For the text-containing cell, return its midpoint in [x, y] coordinate format. 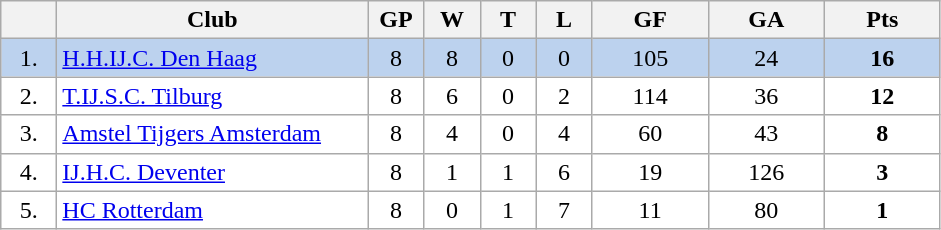
H.H.IJ.C. Den Haag [212, 58]
W [452, 20]
Amstel Tijgers Amsterdam [212, 134]
5. [29, 210]
11 [650, 210]
T [508, 20]
105 [650, 58]
T.IJ.S.C. Tilburg [212, 96]
24 [766, 58]
GF [650, 20]
4. [29, 172]
19 [650, 172]
2 [564, 96]
126 [766, 172]
114 [650, 96]
7 [564, 210]
12 [882, 96]
GP [396, 20]
16 [882, 58]
80 [766, 210]
43 [766, 134]
IJ.H.C. Deventer [212, 172]
3. [29, 134]
Club [212, 20]
1. [29, 58]
36 [766, 96]
Pts [882, 20]
60 [650, 134]
3 [882, 172]
HC Rotterdam [212, 210]
GA [766, 20]
L [564, 20]
2. [29, 96]
